Determine the (x, y) coordinate at the center of the cell enclosing the given text.  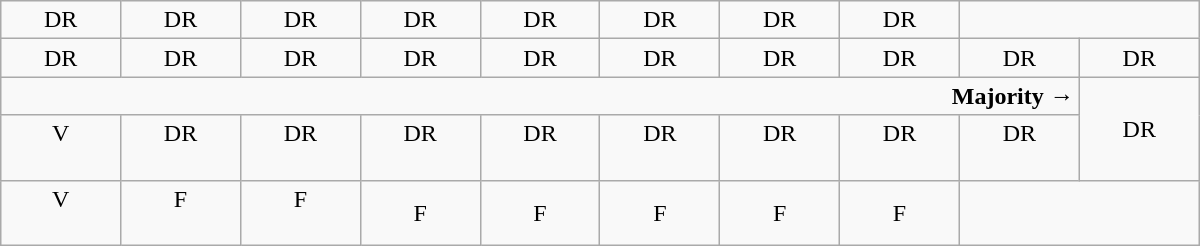
Majority → (540, 96)
